Extract the [x, y] coordinate from the center of the cell holding the provided text.  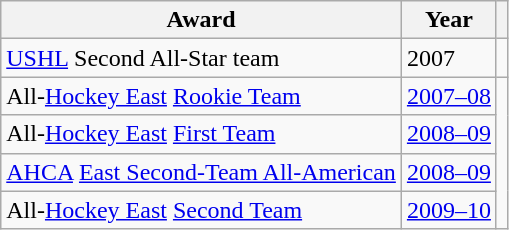
2007 [448, 58]
2009–10 [448, 210]
All-Hockey East First Team [202, 134]
AHCA East Second-Team All-American [202, 172]
USHL Second All-Star team [202, 58]
Year [448, 20]
Award [202, 20]
All-Hockey East Second Team [202, 210]
All-Hockey East Rookie Team [202, 96]
2007–08 [448, 96]
